Return [x, y] of the center of cell containing provided text 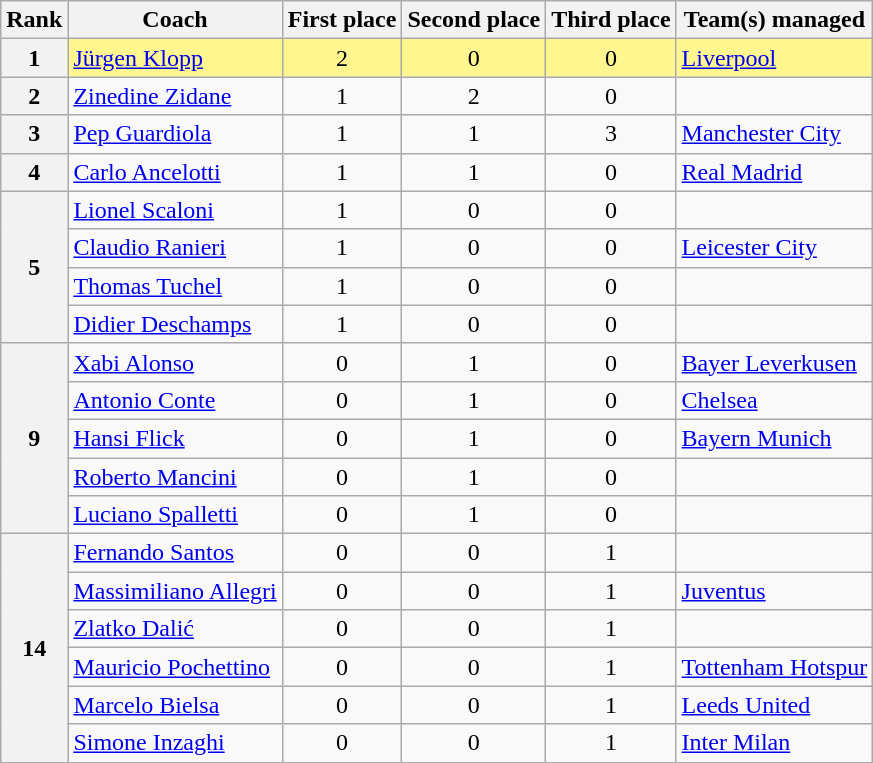
Xabi Alonso [175, 362]
Pep Guardiola [175, 134]
4 [34, 172]
Chelsea [774, 400]
Bayern Munich [774, 438]
Bayer Leverkusen [774, 362]
Coach [175, 20]
Juventus [774, 591]
Team(s) managed [774, 20]
Thomas Tuchel [175, 286]
5 [34, 267]
Second place [474, 20]
9 [34, 438]
Real Madrid [774, 172]
Luciano Spalletti [175, 515]
Mauricio Pochettino [175, 667]
Marcelo Bielsa [175, 705]
Fernando Santos [175, 553]
Zinedine Zidane [175, 96]
Jürgen Klopp [175, 58]
Simone Inzaghi [175, 743]
Rank [34, 20]
Roberto Mancini [175, 477]
First place [342, 20]
Manchester City [774, 134]
Claudio Ranieri [175, 248]
Leicester City [774, 248]
Hansi Flick [175, 438]
Didier Deschamps [175, 324]
Carlo Ancelotti [175, 172]
Third place [611, 20]
Tottenham Hotspur [774, 667]
14 [34, 648]
Zlatko Dalić [175, 629]
Massimiliano Allegri [175, 591]
Lionel Scaloni [175, 210]
Leeds United [774, 705]
Inter Milan [774, 743]
Antonio Conte [175, 400]
Liverpool [774, 58]
